Output the [x, y] coordinate of the center of the cell containing the given text.  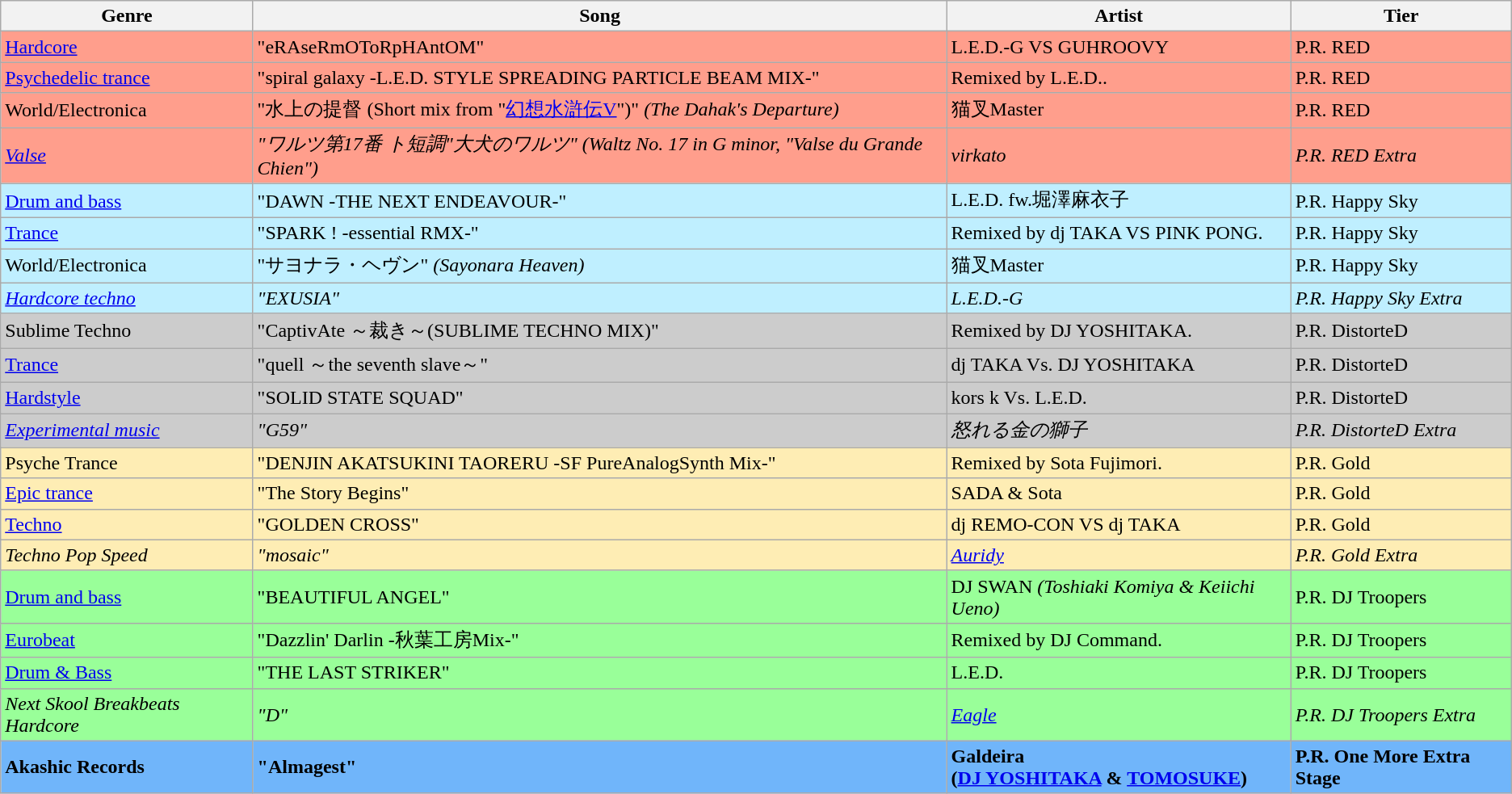
Techno [127, 524]
怒れる金の獅子 [1119, 431]
Tier [1401, 16]
"GOLDEN CROSS" [599, 524]
"BEAUTIFUL ANGEL" [599, 596]
Drum & Bass [127, 673]
Song [599, 16]
"DENJIN AKATSUKINI TAORERU -SF PureAnalogSynth Mix-" [599, 463]
Hardcore [127, 47]
dj TAKA Vs. DJ YOSHITAKA [1119, 365]
Remixed by DJ Command. [1119, 640]
P.R. Happy Sky Extra [1401, 298]
Sublime Techno [127, 331]
"THE LAST STRIKER" [599, 673]
Psyche Trance [127, 463]
"mosaic" [599, 555]
"サヨナラ・ヘヴン" (Sayonara Heaven) [599, 267]
"quell ～the seventh slave～" [599, 365]
Remixed by Sota Fujimori. [1119, 463]
Psychedelic trance [127, 78]
Eagle [1119, 714]
SADA & Sota [1119, 494]
Remixed by DJ YOSHITAKA. [1119, 331]
"DAWN -THE NEXT ENDEAVOUR-" [599, 200]
Remixed by dj TAKA VS PINK PONG. [1119, 233]
P.R. One More Extra Stage [1401, 767]
Techno Pop Speed [127, 555]
Galdeira (DJ YOSHITAKA & TOMOSUKE) [1119, 767]
"The Story Begins" [599, 494]
"Almagest" [599, 767]
Auridy [1119, 555]
P.R. DistorteD Extra [1401, 431]
L.E.D. [1119, 673]
"EXUSIA" [599, 298]
L.E.D.-G VS GUHROOVY [1119, 47]
Genre [127, 16]
"D" [599, 714]
L.E.D.-G [1119, 298]
"G59" [599, 431]
P.R. DJ Troopers Extra [1401, 714]
DJ SWAN (Toshiaki Komiya & Keiichi Ueno) [1119, 596]
"Dazzlin' Darlin -秋葉工房Mix-" [599, 640]
"eRAseRmOToRpHAntOM" [599, 47]
Valse [127, 156]
"SPARK ! -essential RMX-" [599, 233]
Hardcore techno [127, 298]
L.E.D. fw.堀澤麻衣子 [1119, 200]
P.R. Gold Extra [1401, 555]
Akashic Records [127, 767]
P.R. RED Extra [1401, 156]
Remixed by L.E.D.. [1119, 78]
"ワルツ第17番 ト短調"大犬のワルツ" (Waltz No. 17 in G minor, "Valse du Grande Chien") [599, 156]
kors k Vs. L.E.D. [1119, 397]
dj REMO-CON VS dj TAKA [1119, 524]
Experimental music [127, 431]
"水上の提督 (Short mix from "幻想水滸伝V")" (The Dahak's Departure) [599, 110]
Next Skool Breakbeats Hardcore [127, 714]
virkato [1119, 156]
"CaptivAte ～裁き～(SUBLIME TECHNO MIX)" [599, 331]
Artist [1119, 16]
"spiral galaxy -L.E.D. STYLE SPREADING PARTICLE BEAM MIX-" [599, 78]
Hardstyle [127, 397]
"SOLID STATE SQUAD" [599, 397]
Epic trance [127, 494]
Eurobeat [127, 640]
